For the text-containing cell, return its midpoint in [X, Y] coordinate format. 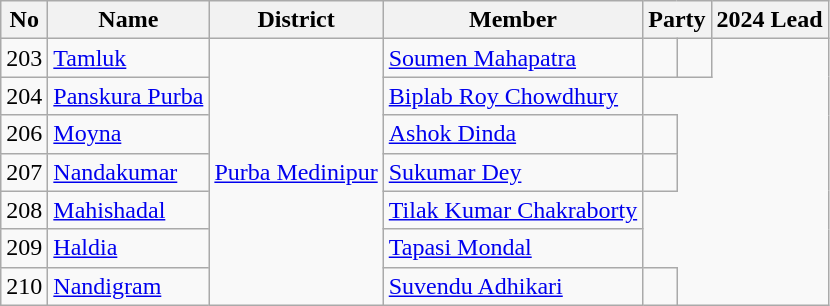
Suvendu Adhikari [512, 286]
Tapasi Mondal [512, 248]
Nandigram [128, 286]
Tamluk [128, 58]
Sukumar Dey [512, 172]
Member [512, 20]
206 [24, 134]
207 [24, 172]
Panskura Purba [128, 96]
Moyna [128, 134]
204 [24, 96]
Tilak Kumar Chakraborty [512, 210]
District [296, 20]
2024 Lead [770, 20]
Mahishadal [128, 210]
Biplab Roy Chowdhury [512, 96]
203 [24, 58]
209 [24, 248]
Party [677, 20]
Ashok Dinda [512, 134]
Nandakumar [128, 172]
210 [24, 286]
Haldia [128, 248]
No [24, 20]
208 [24, 210]
Soumen Mahapatra [512, 58]
Purba Medinipur [296, 172]
Name [128, 20]
